Capture the cell that displays the provided text and extract its [X, Y] central coordinate. 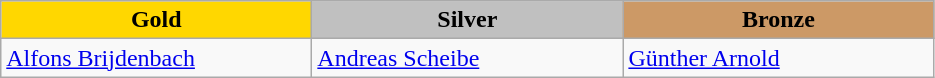
Andreas Scheibe [468, 58]
Bronze [778, 20]
Silver [468, 20]
Günther Arnold [778, 58]
Gold [156, 20]
Alfons Brijdenbach [156, 58]
